Capture the cell that displays the provided text and extract its [x, y] central coordinate. 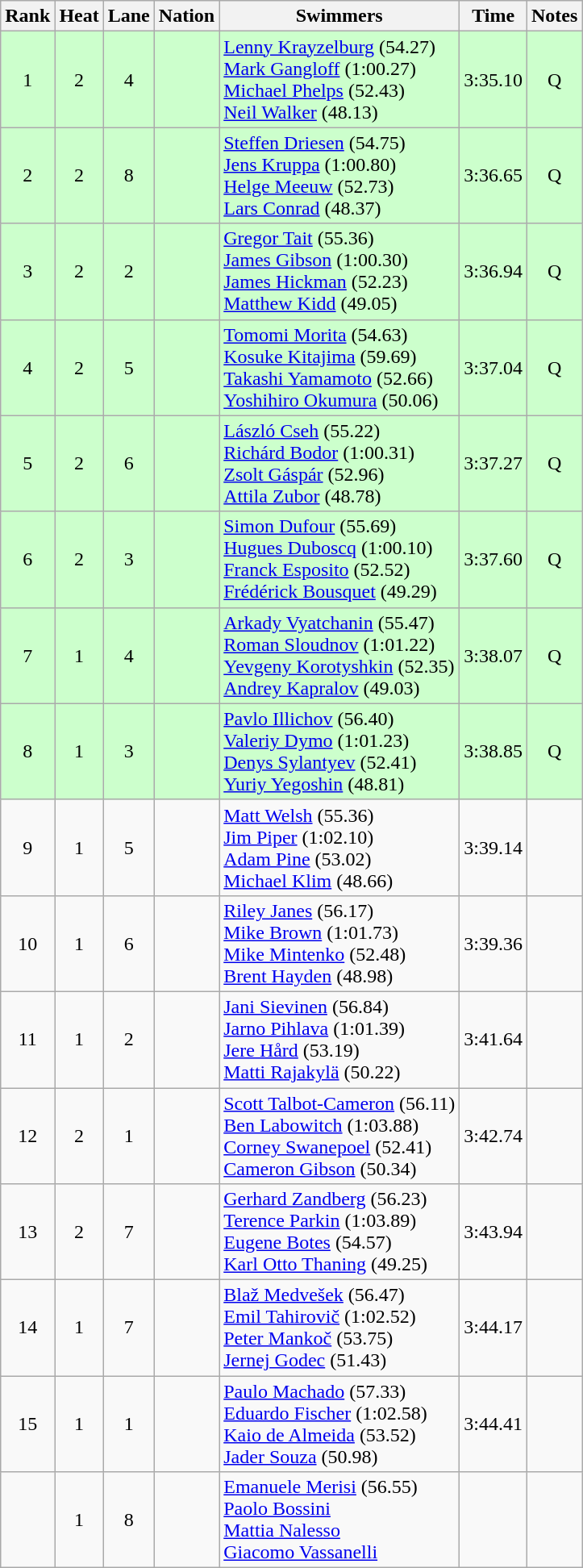
Pavlo Illichov (56.40)Valeriy Dymo (1:01.23)Denys Sylantyev (52.41)Yuriy Yegoshin (48.81) [339, 752]
14 [27, 1328]
3:39.14 [493, 847]
3:35.10 [493, 79]
15 [27, 1424]
9 [27, 847]
Matt Welsh (55.36)Jim Piper (1:02.10)Adam Pine (53.02)Michael Klim (48.66) [339, 847]
László Cseh (55.22)Richárd Bodor (1:00.31)Zsolt Gáspár (52.96)Attila Zubor (48.78) [339, 463]
3:36.94 [493, 271]
Lane [129, 16]
Gregor Tait (55.36)James Gibson (1:00.30)James Hickman (52.23)Matthew Kidd (49.05) [339, 271]
Paulo Machado (57.33)Eduardo Fischer (1:02.58)Kaio de Almeida (53.52)Jader Souza (50.98) [339, 1424]
Gerhard Zandberg (56.23)Terence Parkin (1:03.89)Eugene Botes (54.57)Karl Otto Thaning (49.25) [339, 1232]
Blaž Medvešek (56.47)Emil Tahirovič (1:02.52)Peter Mankoč (53.75)Jernej Godec (51.43) [339, 1328]
11 [27, 1039]
3:44.41 [493, 1424]
Steffen Driesen (54.75)Jens Kruppa (1:00.80)Helge Meeuw (52.73)Lars Conrad (48.37) [339, 176]
10 [27, 944]
3:41.64 [493, 1039]
3:43.94 [493, 1232]
3:39.36 [493, 944]
Nation [186, 16]
Swimmers [339, 16]
3:38.85 [493, 752]
Simon Dufour (55.69)Hugues Duboscq (1:00.10)Franck Esposito (52.52)Frédérick Bousquet (49.29) [339, 560]
3:44.17 [493, 1328]
Riley Janes (56.17)Mike Brown (1:01.73)Mike Mintenko (52.48)Brent Hayden (48.98) [339, 944]
3:37.27 [493, 463]
Lenny Krayzelburg (54.27)Mark Gangloff (1:00.27)Michael Phelps (52.43)Neil Walker (48.13) [339, 79]
3:42.74 [493, 1136]
3:37.60 [493, 560]
12 [27, 1136]
3:38.07 [493, 655]
Notes [554, 16]
Jani Sievinen (56.84)Jarno Pihlava (1:01.39)Jere Hård (53.19)Matti Rajakylä (50.22) [339, 1039]
Tomomi Morita (54.63)Kosuke Kitajima (59.69)Takashi Yamamoto (52.66)Yoshihiro Okumura (50.06) [339, 368]
Time [493, 16]
13 [27, 1232]
Rank [27, 16]
Emanuele Merisi (56.55)Paolo BossiniMattia NalessoGiacomo Vassanelli [339, 1520]
3:36.65 [493, 176]
3:37.04 [493, 368]
Arkady Vyatchanin (55.47)Roman Sloudnov (1:01.22)Yevgeny Korotyshkin (52.35)Andrey Kapralov (49.03) [339, 655]
Scott Talbot-Cameron (56.11)Ben Labowitch (1:03.88)Corney Swanepoel (52.41)Cameron Gibson (50.34) [339, 1136]
Heat [79, 16]
